Provide the [x, y] coordinate of the cell's center where the given text is located.  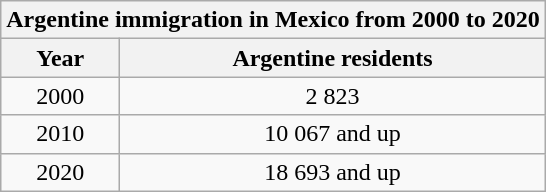
2 823 [333, 96]
Argentine immigration in Mexico from 2000 to 2020 [274, 20]
Year [60, 58]
2020 [60, 172]
10 067 and up [333, 134]
2010 [60, 134]
18 693 and up [333, 172]
Argentine residents [333, 58]
2000 [60, 96]
